Identify which cell holds the provided text, then report its (x, y) central coordinate. 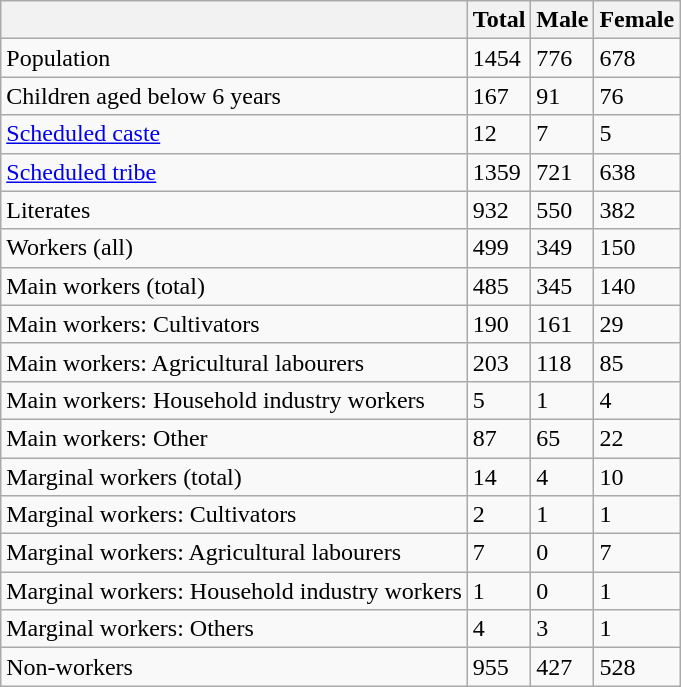
65 (562, 438)
161 (562, 324)
Children aged below 6 years (234, 96)
12 (499, 134)
2 (499, 515)
Total (499, 20)
76 (637, 96)
Marginal workers: Cultivators (234, 515)
638 (637, 172)
140 (637, 286)
Main workers: Other (234, 438)
Main workers: Household industry workers (234, 400)
528 (637, 667)
Marginal workers (total) (234, 477)
1359 (499, 172)
Workers (all) (234, 248)
14 (499, 477)
Female (637, 20)
29 (637, 324)
190 (499, 324)
499 (499, 248)
Scheduled tribe (234, 172)
203 (499, 362)
85 (637, 362)
345 (562, 286)
678 (637, 58)
Marginal workers: Household industry workers (234, 591)
550 (562, 210)
Main workers (total) (234, 286)
3 (562, 629)
485 (499, 286)
150 (637, 248)
87 (499, 438)
955 (499, 667)
776 (562, 58)
91 (562, 96)
721 (562, 172)
118 (562, 362)
22 (637, 438)
Main workers: Cultivators (234, 324)
Non-workers (234, 667)
10 (637, 477)
Marginal workers: Agricultural labourers (234, 553)
167 (499, 96)
Male (562, 20)
1454 (499, 58)
382 (637, 210)
427 (562, 667)
Main workers: Agricultural labourers (234, 362)
Population (234, 58)
Literates (234, 210)
Marginal workers: Others (234, 629)
Scheduled caste (234, 134)
349 (562, 248)
932 (499, 210)
